Scan for the cell matching the given text and deliver its [x, y] coordinate at center. 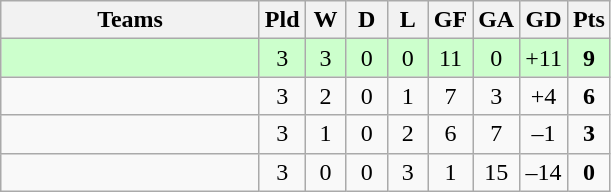
+4 [544, 96]
GF [450, 20]
+11 [544, 58]
Pld [282, 20]
9 [588, 58]
GA [496, 20]
11 [450, 58]
W [326, 20]
GD [544, 20]
Teams [130, 20]
Pts [588, 20]
D [366, 20]
–1 [544, 134]
L [408, 20]
15 [496, 172]
–14 [544, 172]
